Detect which cell encompasses the target text, then output its (X, Y) center coordinate. 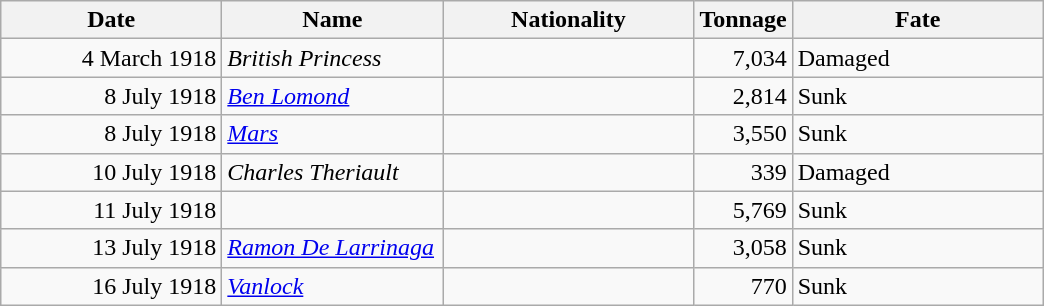
Name (332, 20)
2,814 (743, 96)
5,769 (743, 210)
Mars (332, 134)
770 (743, 286)
339 (743, 172)
Ben Lomond (332, 96)
7,034 (743, 58)
Date (112, 20)
Ramon De Larrinaga (332, 248)
Nationality (568, 20)
Tonnage (743, 20)
11 July 1918 (112, 210)
Charles Theriault (332, 172)
Vanlock (332, 286)
3,058 (743, 248)
3,550 (743, 134)
16 July 1918 (112, 286)
10 July 1918 (112, 172)
13 July 1918 (112, 248)
Fate (918, 20)
4 March 1918 (112, 58)
British Princess (332, 58)
